Capture the cell that displays the provided text and extract its [x, y] central coordinate. 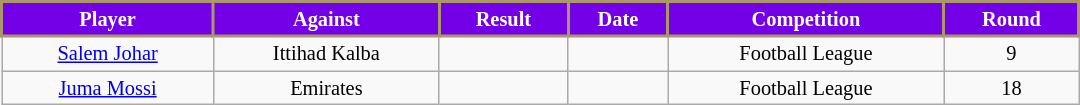
Ittihad Kalba [326, 53]
Emirates [326, 88]
9 [1012, 53]
Salem Johar [108, 53]
Player [108, 18]
Competition [806, 18]
Juma Mossi [108, 88]
Round [1012, 18]
18 [1012, 88]
Against [326, 18]
Result [504, 18]
Date [618, 18]
